For the text-containing cell, return its midpoint in (x, y) coordinate format. 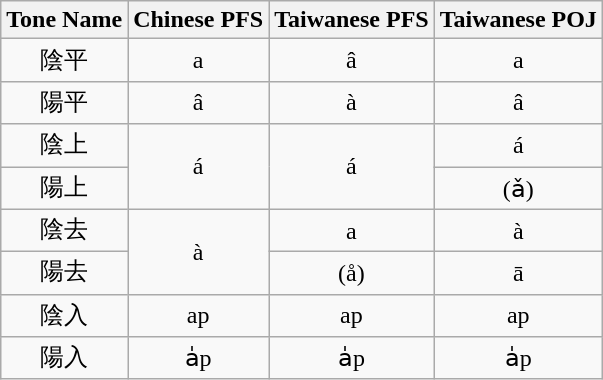
Tone Name (64, 20)
(ǎ) (518, 188)
陰去 (64, 230)
陽入 (64, 358)
陰入 (64, 316)
陰上 (64, 146)
陰平 (64, 60)
Chinese PFS (198, 20)
陽平 (64, 102)
陽去 (64, 274)
Taiwanese PFS (352, 20)
ā (518, 274)
(å) (352, 274)
Taiwanese POJ (518, 20)
陽上 (64, 188)
